For the text-containing cell, return its midpoint in (x, y) coordinate format. 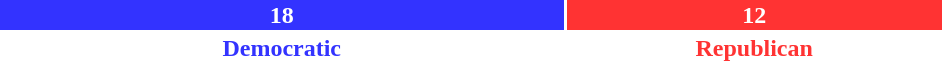
18 (282, 15)
12 (754, 15)
